Provide the (X, Y) coordinate of the cell's center where the given text is located.  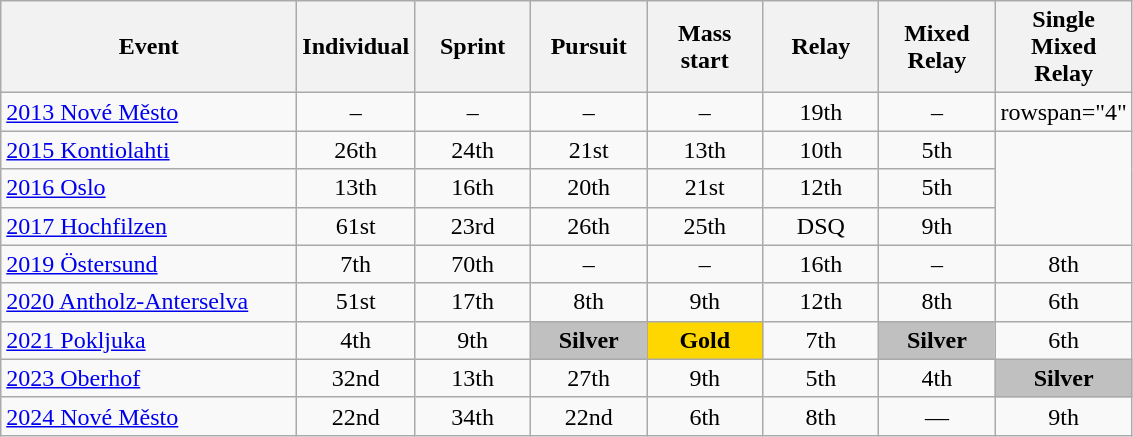
Relay (821, 47)
10th (821, 150)
70th (473, 264)
32nd (356, 378)
27th (589, 378)
51st (356, 302)
2024 Nové Město (149, 416)
17th (473, 302)
2019 Östersund (149, 264)
20th (589, 188)
Pursuit (589, 47)
23rd (473, 226)
2023 Oberhof (149, 378)
2021 Pokljuka (149, 340)
DSQ (821, 226)
61st (356, 226)
2017 Hochfilzen (149, 226)
2015 Kontiolahti (149, 150)
2013 Nové Město (149, 112)
— (937, 416)
34th (473, 416)
rowspan="4" (1064, 112)
24th (473, 150)
Mass start (705, 47)
2020 Antholz-Anterselva (149, 302)
25th (705, 226)
Mixed Relay (937, 47)
Event (149, 47)
Gold (705, 340)
Individual (356, 47)
2016 Oslo (149, 188)
Single Mixed Relay (1064, 47)
Sprint (473, 47)
19th (821, 112)
